Find where the given text appears and provide that cell's center as [x, y] coordinate. 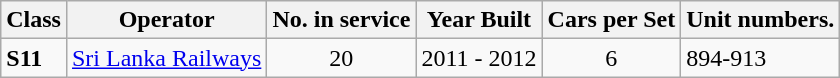
20 [342, 58]
894-913 [760, 58]
Unit numbers. [760, 20]
Operator [166, 20]
Year Built [479, 20]
6 [612, 58]
No. in service [342, 20]
2011 - 2012 [479, 58]
Sri Lanka Railways [166, 58]
S11 [34, 58]
Class [34, 20]
Cars per Set [612, 20]
